Output the (X, Y) coordinate of the center of the cell containing the given text.  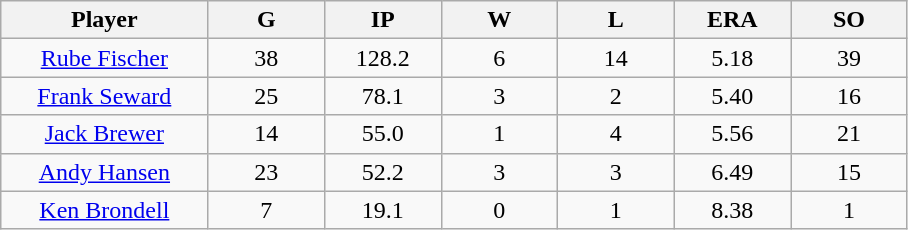
Jack Brewer (104, 134)
23 (266, 172)
5.56 (732, 134)
55.0 (382, 134)
Rube Fischer (104, 58)
6 (500, 58)
78.1 (382, 96)
128.2 (382, 58)
52.2 (382, 172)
7 (266, 210)
5.18 (732, 58)
Frank Seward (104, 96)
0 (500, 210)
15 (850, 172)
38 (266, 58)
L (616, 20)
39 (850, 58)
IP (382, 20)
4 (616, 134)
W (500, 20)
21 (850, 134)
8.38 (732, 210)
16 (850, 96)
ERA (732, 20)
Ken Brondell (104, 210)
SO (850, 20)
Andy Hansen (104, 172)
6.49 (732, 172)
5.40 (732, 96)
2 (616, 96)
G (266, 20)
19.1 (382, 210)
Player (104, 20)
25 (266, 96)
